From the cell containing the given text, extract its center point as (X, Y) coordinate. 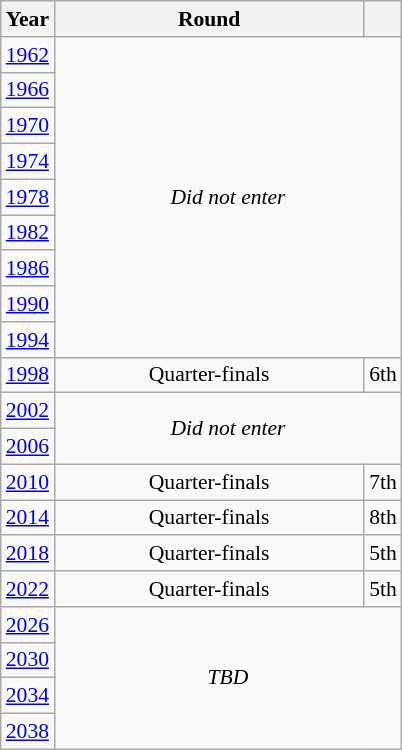
7th (383, 482)
8th (383, 518)
1986 (28, 269)
2010 (28, 482)
1998 (28, 375)
TBD (228, 678)
Round (209, 19)
Year (28, 19)
1962 (28, 55)
1982 (28, 233)
6th (383, 375)
2022 (28, 589)
2006 (28, 447)
1990 (28, 304)
2026 (28, 625)
1966 (28, 90)
1994 (28, 340)
1970 (28, 126)
1974 (28, 162)
2002 (28, 411)
2030 (28, 660)
2034 (28, 696)
2014 (28, 518)
1978 (28, 197)
2018 (28, 554)
2038 (28, 732)
